Search for the cell housing the specified text and yield its (X, Y) center coordinate. 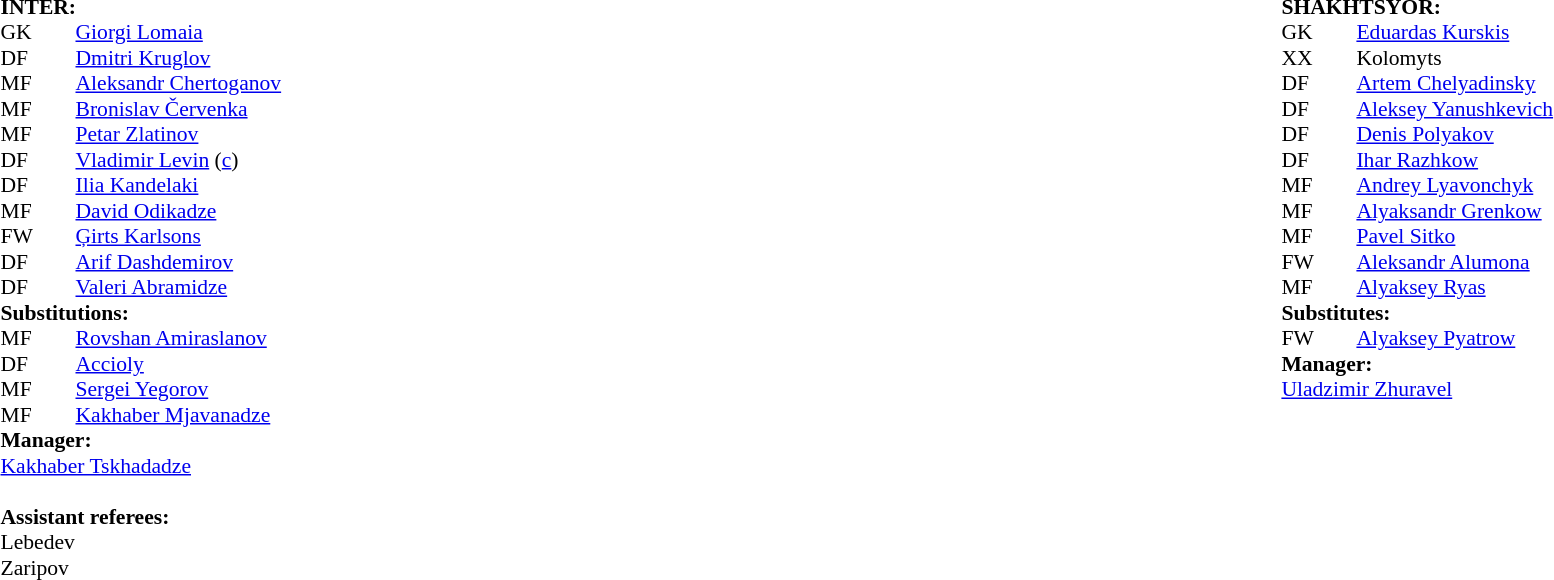
Accioly (179, 364)
Alyaksey Ryas (1454, 287)
Ihar Razhkow (1454, 160)
Vladimir Levin (c) (179, 160)
Valeri Abramidze (179, 287)
Petar Zlatinov (179, 135)
Kakhaber Mjavanadze (179, 415)
Denis Polyakov (1454, 135)
Dmitri Kruglov (179, 58)
Ilia Kandelaki (179, 185)
Alyaksandr Grenkow (1454, 211)
Aleksandr Alumona (1454, 262)
Artem Chelyadinsky (1454, 83)
Ģirts Karlsons (179, 237)
XX (1300, 58)
Eduardas Kurskis (1454, 33)
Kolomyts (1454, 58)
Substitutions: (140, 313)
Aleksey Yanushkevich (1454, 109)
Aleksandr Chertoganov (179, 83)
Sergei Yegorov (179, 389)
Giorgi Lomaia (179, 33)
Bronislav Červenka (179, 109)
David Odikadze (179, 211)
Rovshan Amiraslanov (179, 339)
Arif Dashdemirov (179, 262)
Alyaksey Pyatrow (1454, 339)
Substitutes: (1417, 313)
Pavel Sitko (1454, 237)
Uladzimir Zhuravel (1417, 389)
Andrey Lyavonchyk (1454, 185)
